Identify which cell holds the provided text, then report its (X, Y) central coordinate. 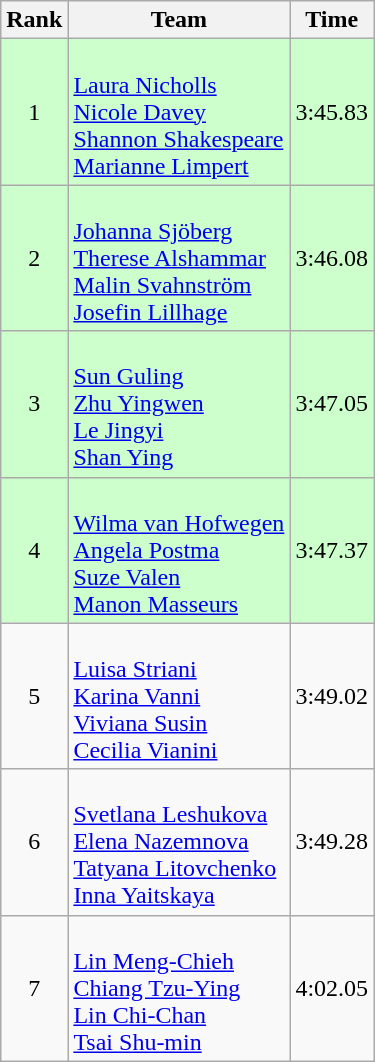
Rank (34, 20)
3:49.28 (332, 842)
3 (34, 404)
3:47.37 (332, 550)
6 (34, 842)
Laura NichollsNicole DaveyShannon ShakespeareMarianne Limpert (179, 112)
2 (34, 258)
3:46.08 (332, 258)
Lin Meng-ChiehChiang Tzu-YingLin Chi-ChanTsai Shu-min (179, 988)
Team (179, 20)
Johanna SjöbergTherese AlshammarMalin SvahnströmJosefin Lillhage (179, 258)
4:02.05 (332, 988)
3:47.05 (332, 404)
4 (34, 550)
Wilma van HofwegenAngela PostmaSuze ValenManon Masseurs (179, 550)
1 (34, 112)
Time (332, 20)
7 (34, 988)
Svetlana LeshukovaElena NazemnovaTatyana LitovchenkoInna Yaitskaya (179, 842)
3:45.83 (332, 112)
Sun GulingZhu YingwenLe JingyiShan Ying (179, 404)
5 (34, 696)
Luisa StrianiKarina VanniViviana SusinCecilia Vianini (179, 696)
3:49.02 (332, 696)
